Locate the cell with the specified text and output its (X, Y) center coordinate. 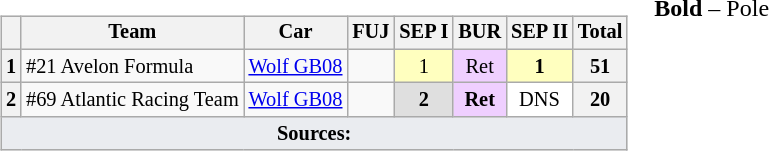
Total (600, 33)
#69 Atlantic Racing Team (132, 100)
SEP II (540, 33)
SEP I (424, 33)
20 (600, 100)
#21 Avelon Formula (132, 66)
BUR (480, 33)
51 (600, 66)
Team (132, 33)
DNS (540, 100)
Sources: (314, 134)
Car (296, 33)
FUJ (370, 33)
